Scan for the cell matching the given text and deliver its (X, Y) coordinate at center. 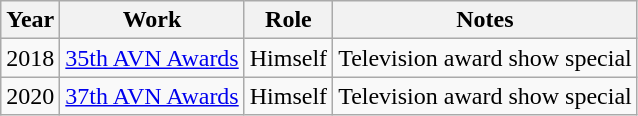
Year (30, 20)
2018 (30, 58)
Notes (486, 20)
Role (288, 20)
35th AVN Awards (152, 58)
37th AVN Awards (152, 96)
Work (152, 20)
2020 (30, 96)
